Find where the given text appears and provide that cell's center as (X, Y) coordinate. 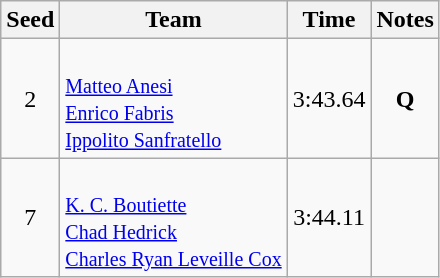
7 (30, 218)
2 (30, 98)
Time (329, 20)
Q (405, 98)
3:43.64 (329, 98)
K. C. BoutietteChad HedrickCharles Ryan Leveille Cox (174, 218)
Team (174, 20)
3:44.11 (329, 218)
Seed (30, 20)
Matteo AnesiEnrico FabrisIppolito Sanfratello (174, 98)
Notes (405, 20)
